Scan for the cell matching the given text and deliver its [x, y] coordinate at center. 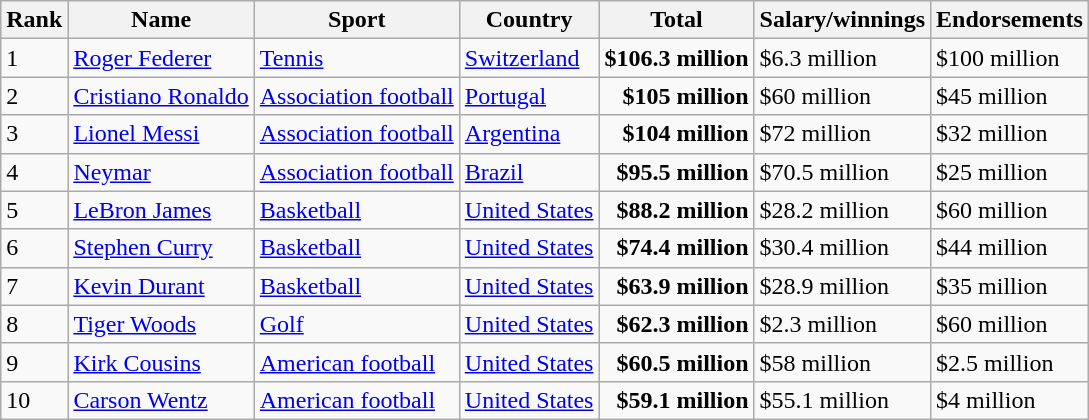
$72 million [842, 134]
$2.3 million [842, 324]
Lionel Messi [161, 134]
1 [34, 58]
$70.5 million [842, 172]
Roger Federer [161, 58]
7 [34, 286]
3 [34, 134]
$25 million [1010, 172]
$28.9 million [842, 286]
Portugal [529, 96]
$95.5 million [676, 172]
$4 million [1010, 400]
$100 million [1010, 58]
$44 million [1010, 248]
$62.3 million [676, 324]
$6.3 million [842, 58]
Switzerland [529, 58]
$45 million [1010, 96]
5 [34, 210]
Name [161, 20]
$60.5 million [676, 362]
$30.4 million [842, 248]
Golf [356, 324]
Neymar [161, 172]
$63.9 million [676, 286]
$32 million [1010, 134]
$104 million [676, 134]
$105 million [676, 96]
Carson Wentz [161, 400]
Brazil [529, 172]
Total [676, 20]
Rank [34, 20]
Cristiano Ronaldo [161, 96]
$59.1 million [676, 400]
Kirk Cousins [161, 362]
Stephen Curry [161, 248]
Tiger Woods [161, 324]
9 [34, 362]
Sport [356, 20]
$55.1 million [842, 400]
8 [34, 324]
Country [529, 20]
$35 million [1010, 286]
$88.2 million [676, 210]
$106.3 million [676, 58]
2 [34, 96]
Argentina [529, 134]
Endorsements [1010, 20]
10 [34, 400]
4 [34, 172]
Kevin Durant [161, 286]
$74.4 million [676, 248]
$28.2 million [842, 210]
$58 million [842, 362]
Salary/winnings [842, 20]
LeBron James [161, 210]
6 [34, 248]
Tennis [356, 58]
$2.5 million [1010, 362]
